Find where the given text appears and provide that cell's center as [x, y] coordinate. 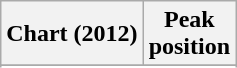
Chart (2012) [72, 34]
Peakposition [189, 34]
